Return (X, Y) of the center of cell containing provided text 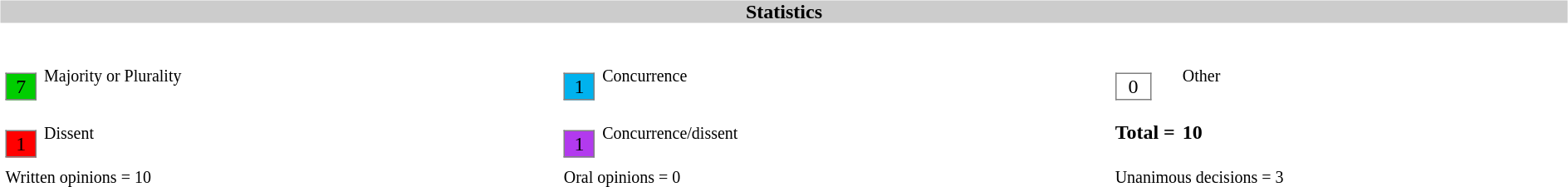
10 (1373, 132)
Total = (1145, 132)
Statistics (784, 12)
Concurrence (855, 76)
Other (1373, 76)
Dissent (301, 132)
Majority or Plurality (301, 76)
Concurrence/dissent (855, 132)
